Provide the [X, Y] coordinate of the cell's center where the given text is located.  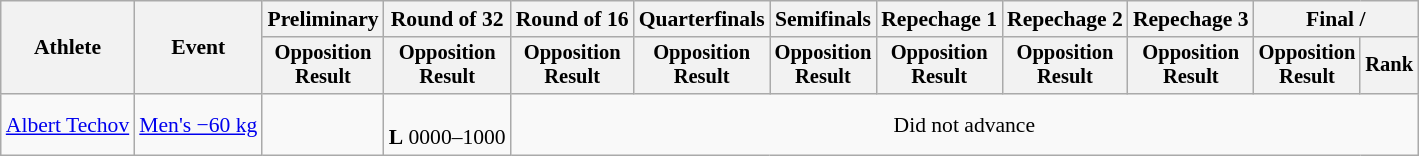
Event [198, 48]
Did not advance [964, 124]
Preliminary [322, 19]
Quarterfinals [702, 19]
L 0000–1000 [448, 124]
Rank [1389, 66]
Athlete [68, 48]
Repechage 3 [1191, 19]
Repechage 2 [1065, 19]
Men's −60 kg [198, 124]
Final / [1336, 19]
Albert Techov [68, 124]
Repechage 1 [939, 19]
Round of 16 [572, 19]
Semifinals [824, 19]
Round of 32 [448, 19]
